Locate the cell with the specified text and output its [x, y] center coordinate. 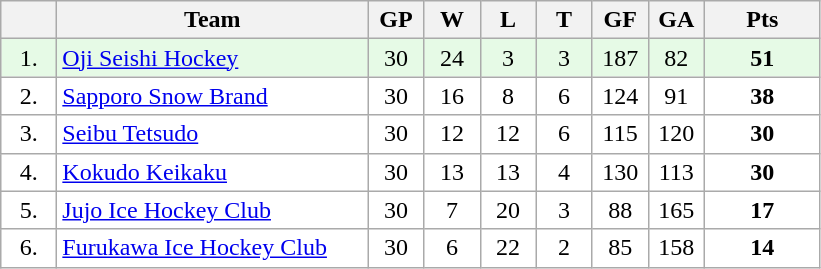
130 [620, 172]
115 [620, 134]
Kokudo Keikaku [212, 172]
Pts [762, 20]
T [564, 20]
24 [452, 58]
22 [508, 248]
158 [676, 248]
82 [676, 58]
Team [212, 20]
GA [676, 20]
Furukawa Ice Hockey Club [212, 248]
Seibu Tetsudo [212, 134]
51 [762, 58]
Oji Seishi Hockey [212, 58]
124 [620, 96]
113 [676, 172]
38 [762, 96]
17 [762, 210]
5. [29, 210]
W [452, 20]
4 [564, 172]
7 [452, 210]
88 [620, 210]
91 [676, 96]
1. [29, 58]
4. [29, 172]
14 [762, 248]
165 [676, 210]
Sapporo Snow Brand [212, 96]
120 [676, 134]
GF [620, 20]
2. [29, 96]
3. [29, 134]
2 [564, 248]
85 [620, 248]
8 [508, 96]
187 [620, 58]
Jujo Ice Hockey Club [212, 210]
GP [396, 20]
6. [29, 248]
L [508, 20]
16 [452, 96]
20 [508, 210]
